Return the (X, Y) coordinate for the center point of the cell that contains the specified text.  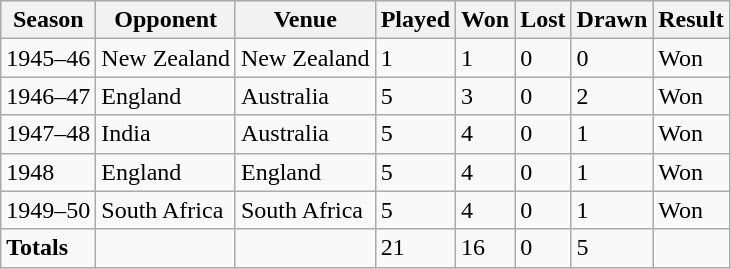
3 (486, 96)
1946–47 (48, 96)
Opponent (166, 20)
1948 (48, 172)
Totals (48, 248)
India (166, 134)
2 (612, 96)
Venue (305, 20)
Season (48, 20)
16 (486, 248)
Played (415, 20)
Result (691, 20)
Lost (543, 20)
Drawn (612, 20)
21 (415, 248)
1947–48 (48, 134)
1945–46 (48, 58)
1949–50 (48, 210)
